Find where the given text appears and provide that cell's center as [X, Y] coordinate. 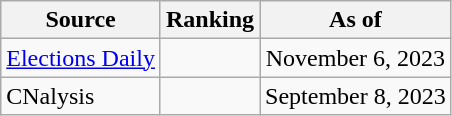
Elections Daily [81, 58]
CNalysis [81, 96]
Source [81, 20]
Ranking [210, 20]
November 6, 2023 [356, 58]
As of [356, 20]
September 8, 2023 [356, 96]
